Return the [X, Y] coordinate for the center point of the cell that contains the specified text.  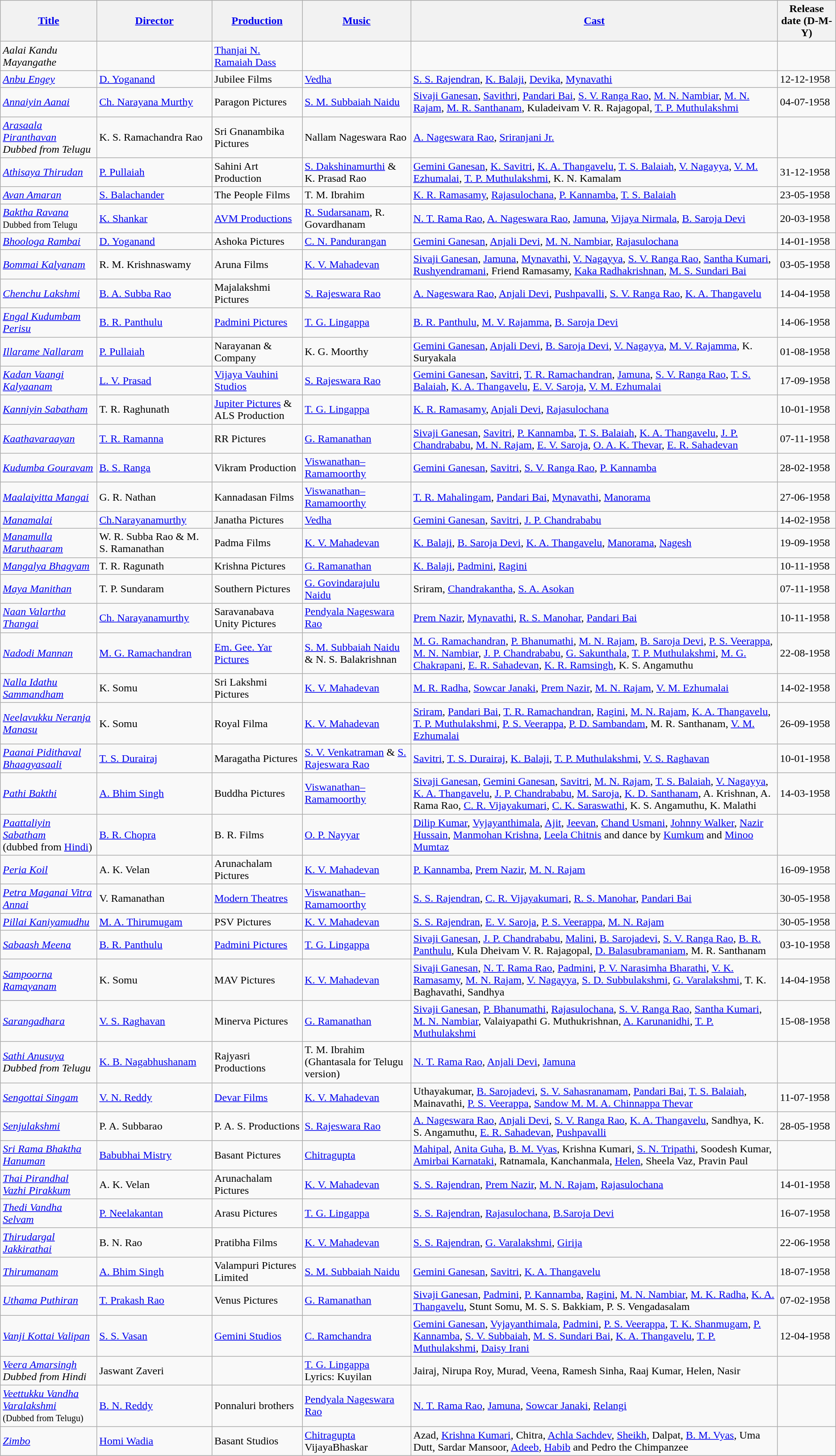
Senjulakshmi [49, 1126]
22-08-1958 [807, 653]
A. Nageswara Rao, Sriranjani Jr. [594, 137]
Em. Gee. Yar Pictures [257, 653]
Prem Nazir, Mynavathi, R. S. Manohar, Pandari Bai [594, 618]
12-04-1958 [807, 1335]
Chitragupta [356, 1155]
16-09-1958 [807, 870]
Sri Gnanambika Pictures [257, 137]
Ch.Narayanamurthy [155, 520]
A. Nageswara Rao, Anjali Devi, Pushpavalli, S. V. Ranga Rao, K. A. Thangavelu [594, 293]
Ch. Narayana Murthy [155, 102]
Avan Amaran [49, 195]
Title [49, 21]
Paragon Pictures [257, 102]
Homi Wadia [155, 1441]
B. R. Chopra [155, 834]
Engal Kudumbam Perisu [49, 322]
P. Kannamba, Prem Nazir, M. N. Rajam [594, 870]
16-07-1958 [807, 1213]
Thanjai N. Ramaiah Dass [257, 56]
Anbu Engey [49, 79]
04-07-1958 [807, 102]
S. S. Rajendran, Prem Nazir, M. N. Rajam, Rajasulochana [594, 1184]
Nallam Nageswara Rao [356, 137]
Production [257, 21]
Valampuri Pictures Limited [257, 1271]
W. R. Subba Rao & M. S. Ramanathan [155, 543]
R. M. Krishnaswamy [155, 264]
N. T. Rama Rao, Jamuna, Sowcar Janaki, Relangi [594, 1406]
Minerva Pictures [257, 1021]
22-06-1958 [807, 1243]
Illarame Nallaram [49, 351]
Sriram, Chandrakantha, S. A. Asokan [594, 589]
T. P. Sundaram [155, 589]
Sivaji Ganesan, Savithri, Pandari Bai, S. V. Ranga Rao, M. N. Nambiar, M. N. Rajam, M. R. Santhanam, Kuladeivam V. R. Rajagopal, T. P. Muthulakshmi [594, 102]
K. G. Moorthy [356, 351]
Paanai Pidithaval Bhaagyasaali [49, 758]
Thedi Vandha Selvam [49, 1213]
Uthayakumar, B. Sarojadevi, S. V. Sahasranamam, Pandari Bai, T. S. Balaiah, Mainavathi, P. S. Veerappa, Sandow M. M. A. Chinnappa Thevar [594, 1097]
O. P. Nayyar [356, 834]
RR Pictures [257, 439]
14-03-1958 [807, 793]
C. Ramchandra [356, 1335]
Pillai Kaniyamudhu [49, 922]
S. S. Rajendran, E. V. Saroja, P. S. Veerappa, M. N. Rajam [594, 922]
Kadan Vaangi Kalyaanam [49, 381]
Arasaala PiranthavanDubbed from Telugu [49, 137]
B. R. Films [257, 834]
Sivaji Ganesan, Jamuna, Mynavathi, V. Nagayya, S. V. Ranga Rao, Santha Kumari, Rushyendramani, Friend Ramasamy, Kaka Radhakrishnan, M. S. Sundari Bai [594, 264]
Sabaash Meena [49, 945]
Kudumba Gouravam [49, 468]
Ch. Narayanamurthy [155, 618]
Gemini Studios [257, 1335]
T. Prakash Rao [155, 1301]
T. R. Ramanna [155, 439]
Janatha Pictures [257, 520]
Basant Studios [257, 1441]
N. T. Rama Rao, Anjali Devi, Jamuna [594, 1062]
27-06-1958 [807, 497]
S. M. Subbaiah Naidu & N. S. Balakrishnan [356, 653]
Devar Films [257, 1097]
N. T. Rama Rao, A. Nageswara Rao, Jamuna, Vijaya Nirmala, B. Saroja Devi [594, 218]
01-08-1958 [807, 351]
PSV Pictures [257, 922]
19-09-1958 [807, 543]
Arasu Pictures [257, 1213]
B. N. Rao [155, 1243]
Aruna Films [257, 264]
Pathi Bakthi [49, 793]
Kannadasan Films [257, 497]
28-05-1958 [807, 1126]
K. R. Ramasamy, Rajasulochana, P. Kannamba, T. S. Balaiah [594, 195]
T. R. Raghunath [155, 410]
11-07-1958 [807, 1097]
Thai Pirandhal Vazhi Pirakkum [49, 1184]
Athisaya Thirudan [49, 172]
T. R. Mahalingam, Pandari Bai, Mynavathi, Manorama [594, 497]
K. Balaji, Padmini, Ragini [594, 566]
P. Neelakantan [155, 1213]
Basant Pictures [257, 1155]
Music [356, 21]
Gemini Ganesan, Anjali Devi, M. N. Nambiar, Rajasulochana [594, 241]
Gemini Ganesan, Savitri, S. V. Ranga Rao, P. Kannamba [594, 468]
S. Balachander [155, 195]
Sri Lakshmi Pictures [257, 688]
03-05-1958 [807, 264]
Manamulla Maruthaaram [49, 543]
Sahini Art Production [257, 172]
Sarangadhara [49, 1021]
Narayanan & Company [257, 351]
G. R. Nathan [155, 497]
14-06-1958 [807, 322]
S. Dakshinamurthi & K. Prasad Rao [356, 172]
K. B. Nagabhushanam [155, 1062]
Southern Pictures [257, 589]
Azad, Krishna Kumari, Chitra, Achla Sachdev, Sheikh, Dalpat, B. M. Vyas, Uma Dutt, Sardar Mansoor, Adeeb, Habib and Pedro the Chimpanzee [594, 1441]
V. S. Raghavan [155, 1021]
MAV Pictures [257, 980]
Saravanabava Unity Pictures [257, 618]
18-07-1958 [807, 1271]
Veettukku Vandha Varalakshmi(Dubbed from Telugu) [49, 1406]
Veera AmarsinghDubbed from Hindi [49, 1371]
M. A. Thirumugam [155, 922]
V. Ramanathan [155, 899]
P. A. Subbarao [155, 1126]
S. S. Rajendran, C. R. Vijayakumari, R. S. Manohar, Pandari Bai [594, 899]
S. S. Rajendran, K. Balaji, Devika, Mynavathi [594, 79]
Padma Films [257, 543]
Nadodi Mannan [49, 653]
Aalai Kandu Mayangathe [49, 56]
Neelavukku Neranja Manasu [49, 723]
S. V. Venkatraman & S. Rajeswara Rao [356, 758]
Uthama Puthiran [49, 1301]
ChitraguptaVijayaBhaskar [356, 1441]
Ashoka Pictures [257, 241]
G. Govindarajulu Naidu [356, 589]
Venus Pictures [257, 1301]
26-09-1958 [807, 723]
T. S. Durairaj [155, 758]
Gemini Ganesan, Savitri, K. A. Thangavelu [594, 1271]
S. S. Rajendran, G. Varalakshmi, Girija [594, 1243]
T. G. LingappaLyrics: Kuyilan [356, 1371]
Vanji Kottai Valipan [49, 1335]
Cast [594, 21]
Majalakshmi Pictures [257, 293]
Gemini Ganesan, Savitri, T. R. Ramachandran, Jamuna, S. V. Ranga Rao, T. S. Balaiah, K. A. Thangavelu, E. V. Saroja, V. M. Ezhumalai [594, 381]
28-02-1958 [807, 468]
Director [155, 21]
V. N. Reddy [155, 1097]
Savitri, T. S. Durairaj, K. Balaji, T. P. Muthulakshmi, V. S. Raghavan [594, 758]
Petra Maganai Vitra Annai [49, 899]
T. M. Ibrahim [356, 195]
15-08-1958 [807, 1021]
Naan Valartha Thangai [49, 618]
Nalla Idathu Sammandham [49, 688]
03-10-1958 [807, 945]
07-02-1958 [807, 1301]
17-09-1958 [807, 381]
B. S. Ranga [155, 468]
20-03-1958 [807, 218]
P. A. S. Productions [257, 1126]
S. S. Vasan [155, 1335]
Sri Rama Bhaktha Hanuman [49, 1155]
Babubhai Mistry [155, 1155]
The People Films [257, 195]
Vijaya Vauhini Studios [257, 381]
Maya Manithan [49, 589]
Jubilee Films [257, 79]
Gemini Ganesan, Savitri, J. P. Chandrababu [594, 520]
Release date (D-M-Y) [807, 21]
Maragatha Pictures [257, 758]
Manamalai [49, 520]
K. Shankar [155, 218]
C. N. Pandurangan [356, 241]
K. Balaji, B. Saroja Devi, K. A. Thangavelu, Manorama, Nagesh [594, 543]
Buddha Pictures [257, 793]
Bhoologa Rambai [49, 241]
Gemini Ganesan, Anjali Devi, B. Saroja Devi, V. Nagayya, M. V. Rajamma, K. Suryakala [594, 351]
Jairaj, Nirupa Roy, Murad, Veena, Ramesh Sinha, Raaj Kumar, Helen, Nasir [594, 1371]
Zimbo [49, 1441]
Sengottai Singam [49, 1097]
T. R. Ragunath [155, 566]
Paattaliyin Sabatham(dubbed from Hindi) [49, 834]
Sampoorna Ramayanam [49, 980]
Peria Koil [49, 870]
Jupiter Pictures & ALS Production [257, 410]
Sivaji Ganesan, Padmini, P. Kannamba, Ragini, M. N. Nambiar, M. K. Radha, K. A. Thangavelu, Stunt Somu, M. S. S. Bakkiam, P. S. Vengadasalam [594, 1301]
Vikram Production [257, 468]
A. Nageswara Rao, Anjali Devi, S. V. Ranga Rao, K. A. Thangavelu, Sandhya, K. S. Angamuthu, E. R. Sahadevan, Pushpavalli [594, 1126]
Baktha RavanaDubbed from Telugu [49, 218]
M. G. Ramachandran [155, 653]
Ponnaluri brothers [257, 1406]
Sathi AnusuyaDubbed from Telugu [49, 1062]
12-12-1958 [807, 79]
M. R. Radha, Sowcar Janaki, Prem Nazir, M. N. Rajam, V. M. Ezhumalai [594, 688]
Modern Theatres [257, 899]
Royal Filma [257, 723]
S. S. Rajendran, Rajasulochana, B.Saroja Devi [594, 1213]
AVM Productions [257, 218]
Kanniyin Sabatham [49, 410]
Jaswant Zaveri [155, 1371]
Annaiyin Aanai [49, 102]
K. S. Ramachandra Rao [155, 137]
Rajyasri Productions [257, 1062]
Maalaiyitta Mangai [49, 497]
Kaathavaraayan [49, 439]
B. N. Reddy [155, 1406]
K. R. Ramasamy, Anjali Devi, Rajasulochana [594, 410]
B. A. Subba Rao [155, 293]
B. R. Panthulu, M. V. Rajamma, B. Saroja Devi [594, 322]
23-05-1958 [807, 195]
T. M. Ibrahim(Ghantasala for Telugu version) [356, 1062]
Sivaji Ganesan, Savitri, P. Kannamba, T. S. Balaiah, K. A. Thangavelu, J. P. Chandrababu, M. N. Rajam, E. V. Saroja, O. A. K. Thevar, E. R. Sahadevan [594, 439]
L. V. Prasad [155, 381]
Thirudargal Jakkirathai [49, 1243]
Pratibha Films [257, 1243]
R. Sudarsanam, R. Govardhanam [356, 218]
31-12-1958 [807, 172]
Krishna Pictures [257, 566]
Bommai Kalyanam [49, 264]
Mangalya Bhagyam [49, 566]
Gemini Ganesan, K. Savitri, K. A. Thangavelu, T. S. Balaiah, V. Nagayya, V. M. Ezhumalai, T. P. Muthulakshmi, K. N. Kamalam [594, 172]
Thirumanam [49, 1271]
Chenchu Lakshmi [49, 293]
